Find where the given text appears and provide that cell's center as (X, Y) coordinate. 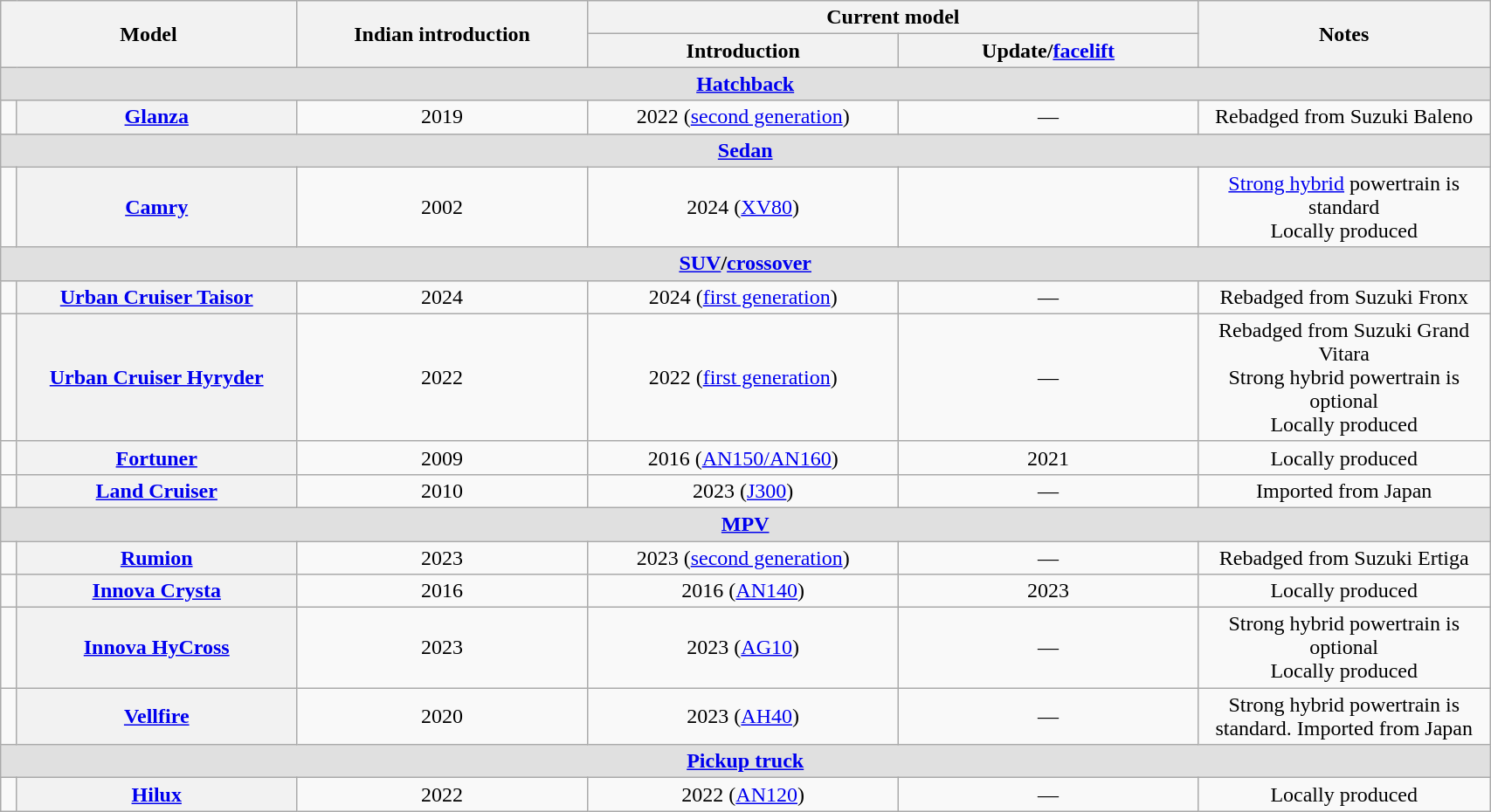
2024 (XV80) (742, 207)
2016 (AN140) (742, 591)
Camry (156, 207)
Rebadged from Suzuki Grand Vitara Strong hybrid powertrain is optional Locally produced (1344, 377)
Sedan (746, 150)
2024 (442, 297)
MPV (746, 524)
Rebadged from Suzuki Ertiga (1344, 558)
2024 (first generation) (742, 297)
Vellfire (156, 716)
Strong hybrid powertrain is standard Locally produced (1344, 207)
2023 (J300) (742, 491)
Introduction (742, 51)
2022 (first generation) (742, 377)
Strong hybrid powertrain is standard. Imported from Japan (1344, 716)
SUV/crossover (746, 264)
Current model (893, 17)
Rebadged from Suzuki Fronx (1344, 297)
Urban Cruiser Hyryder (156, 377)
Rebadged from Suzuki Baleno (1344, 117)
2010 (442, 491)
Glanza (156, 117)
Model (148, 34)
Innova HyCross (156, 648)
2021 (1048, 458)
2009 (442, 458)
2023 (AG10) (742, 648)
2023 (second generation) (742, 558)
2002 (442, 207)
2022 (AN120) (742, 795)
Fortuner (156, 458)
Rumion (156, 558)
Notes (1344, 34)
Hilux (156, 795)
Update/facelift (1048, 51)
Hatchback (746, 84)
2016 (AN150/AN160) (742, 458)
Urban Cruiser Taisor (156, 297)
Strong hybrid powertrain is optional Locally produced (1344, 648)
2019 (442, 117)
Imported from Japan (1344, 491)
2016 (442, 591)
Indian introduction (442, 34)
Pickup truck (746, 761)
Innova Crysta (156, 591)
2022 (second generation) (742, 117)
Land Cruiser (156, 491)
2023 (AH40) (742, 716)
2020 (442, 716)
